Detect which cell encompasses the target text, then output its [X, Y] center coordinate. 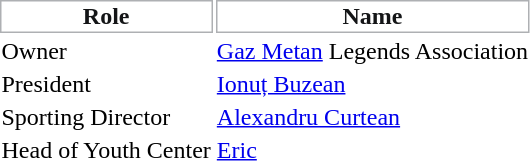
Gaz Metan Legends Association [372, 51]
Role [106, 16]
Name [372, 16]
President [106, 84]
Owner [106, 51]
Ionuț Buzean [372, 84]
Sporting Director [106, 117]
Alexandru Curtean [372, 117]
